Pinpoint the cell where the given text exists, returning its (x, y) midpoint coordinate. 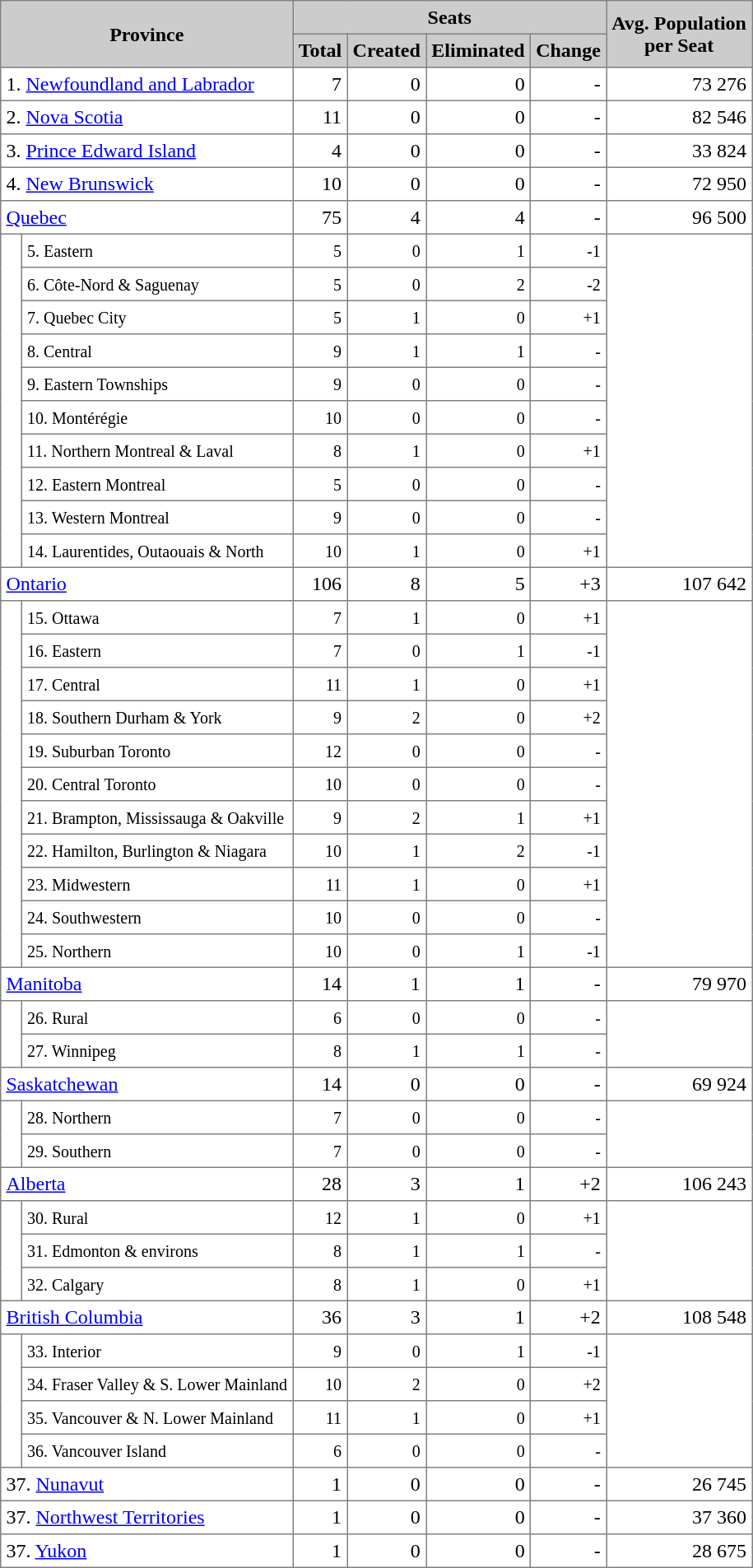
Saskatchewan (146, 1084)
36 (320, 1317)
Eliminated (479, 50)
26. Rural (157, 1017)
Seats (449, 17)
11. Northern Montreal & Laval (157, 450)
Created (387, 50)
24. Southwestern (157, 917)
Alberta (146, 1184)
13. Western Montreal (157, 517)
12. Eastern Montreal (157, 484)
29. Southern (157, 1151)
Manitoba (146, 984)
35. Vancouver & N. Lower Mainland (157, 1417)
28. Northern (157, 1117)
6. Côte-Nord & Saguenay (157, 284)
30. Rural (157, 1217)
Avg. Populationper Seat (680, 35)
31. Edmonton & environs (157, 1250)
82 546 (680, 117)
8. Central (157, 351)
British Columbia (146, 1317)
96 500 (680, 217)
-2 (568, 284)
5. Eastern (157, 250)
Ontario (146, 584)
108 548 (680, 1317)
75 (320, 217)
3. Prince Edward Island (146, 151)
79 970 (680, 984)
Province (146, 35)
20. Central Toronto (157, 784)
73 276 (680, 84)
19. Suburban Toronto (157, 751)
33. Interior (157, 1351)
37 360 (680, 1517)
36. Vancouver Island (157, 1450)
107 642 (680, 584)
15. Ottawa (157, 617)
27. Winnipeg (157, 1050)
Change (568, 50)
69 924 (680, 1084)
21. Brampton, Mississauga & Oakville (157, 817)
4. New Brunswick (146, 184)
37. Northwest Territories (146, 1517)
25. Northern (157, 951)
28 (320, 1184)
106 243 (680, 1184)
9. Eastern Townships (157, 384)
17. Central (157, 684)
26 745 (680, 1484)
32. Calgary (157, 1284)
18. Southern Durham & York (157, 717)
2. Nova Scotia (146, 117)
16. Eastern (157, 650)
+3 (568, 584)
7. Quebec City (157, 317)
22. Hamilton, Burlington & Niagara (157, 850)
1. Newfoundland and Labrador (146, 84)
10. Montérégie (157, 417)
34. Fraser Valley & S. Lower Mainland (157, 1384)
Quebec (146, 217)
28 675 (680, 1551)
72 950 (680, 184)
106 (320, 584)
33 824 (680, 151)
Total (320, 50)
37. Nunavut (146, 1484)
23. Midwestern (157, 884)
37. Yukon (146, 1551)
14. Laurentides, Outaouais & North (157, 551)
